Provide the [x, y] coordinate of the cell's center where the given text is located.  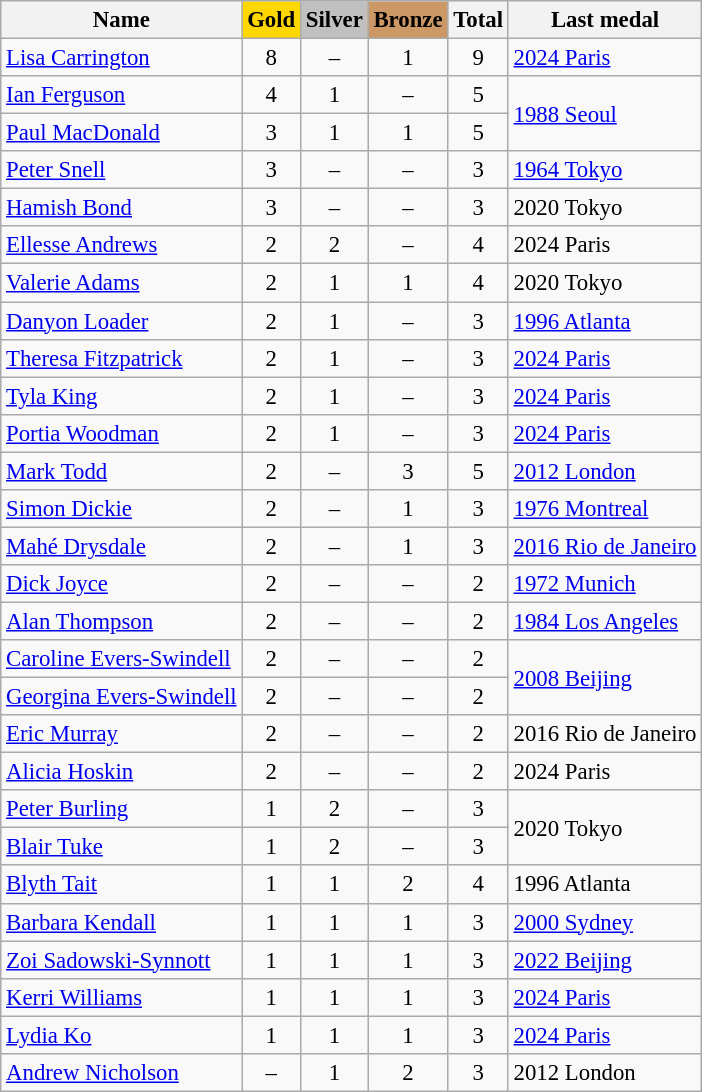
9 [478, 58]
Barbara Kendall [122, 922]
2000 Sydney [604, 922]
Theresa Fitzpatrick [122, 358]
Gold [272, 20]
1988 Seoul [604, 114]
Kerri Williams [122, 997]
Silver [335, 20]
Dick Joyce [122, 584]
Mahé Drysdale [122, 546]
Name [122, 20]
Bronze [408, 20]
2022 Beijing [604, 960]
Georgina Evers-Swindell [122, 697]
Valerie Adams [122, 283]
Alan Thompson [122, 621]
Simon Dickie [122, 509]
Peter Burling [122, 809]
1964 Tokyo [604, 170]
Portia Woodman [122, 433]
1976 Montreal [604, 509]
Caroline Evers-Swindell [122, 659]
1984 Los Angeles [604, 621]
8 [272, 58]
Total [478, 20]
Blair Tuke [122, 847]
Tyla King [122, 396]
Zoi Sadowski-Synnott [122, 960]
Ellesse Andrews [122, 245]
Eric Murray [122, 734]
Lisa Carrington [122, 58]
Ian Ferguson [122, 95]
Mark Todd [122, 471]
Hamish Bond [122, 208]
Peter Snell [122, 170]
Danyon Loader [122, 321]
Last medal [604, 20]
Lydia Ko [122, 1035]
2008 Beijing [604, 678]
Alicia Hoskin [122, 772]
Blyth Tait [122, 885]
Andrew Nicholson [122, 1073]
1972 Munich [604, 584]
Paul MacDonald [122, 133]
